Determine the (X, Y) coordinate at the center of the cell enclosing the given text.  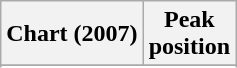
Peakposition (189, 34)
Chart (2007) (72, 34)
